Detect which cell encompasses the target text, then output its [x, y] center coordinate. 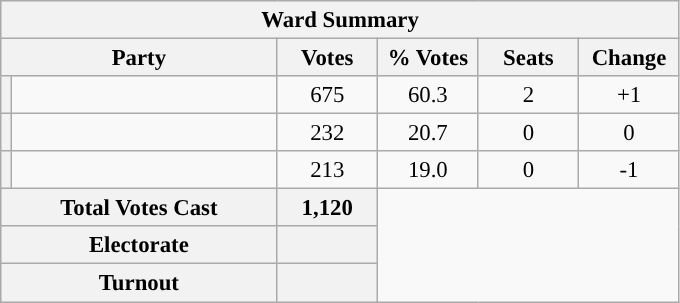
213 [328, 170]
2 [528, 95]
675 [328, 95]
Total Votes Cast [139, 208]
Turnout [139, 283]
Change [630, 58]
Votes [328, 58]
20.7 [428, 133]
Seats [528, 58]
Ward Summary [340, 20]
232 [328, 133]
Party [139, 58]
Electorate [139, 245]
60.3 [428, 95]
19.0 [428, 170]
1,120 [328, 208]
% Votes [428, 58]
+1 [630, 95]
-1 [630, 170]
